Extract the (X, Y) coordinate from the center of the cell holding the provided text.  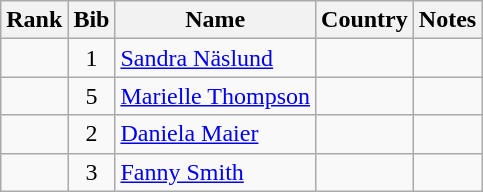
5 (92, 96)
3 (92, 172)
Marielle Thompson (216, 96)
Name (216, 20)
Notes (447, 20)
Rank (34, 20)
Sandra Näslund (216, 58)
1 (92, 58)
Bib (92, 20)
Country (365, 20)
Daniela Maier (216, 134)
Fanny Smith (216, 172)
2 (92, 134)
